From the cell containing the given text, extract its center point as [x, y] coordinate. 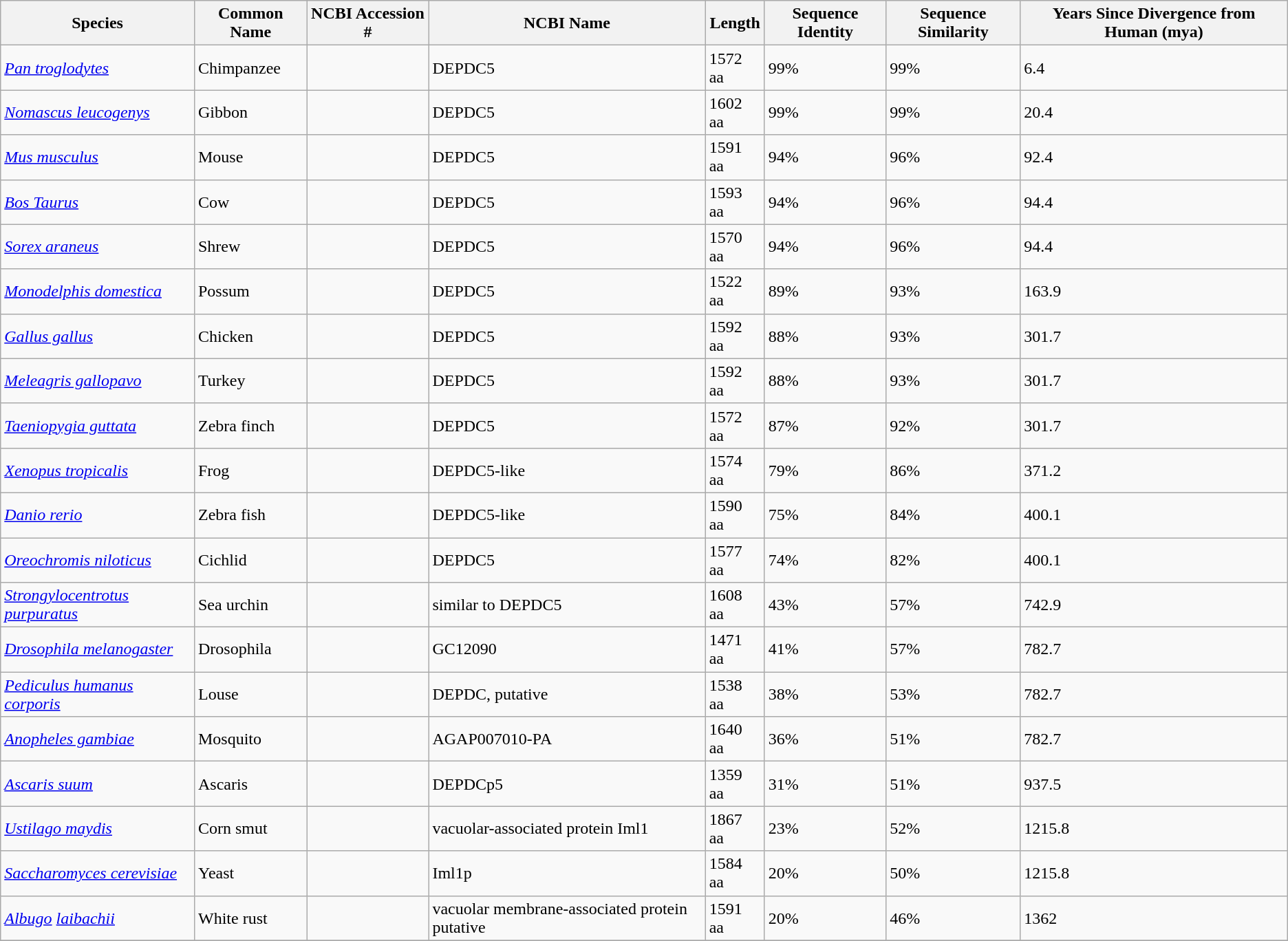
937.5 [1154, 784]
Common Name [250, 23]
Taeniopygia guttata [98, 425]
Gallus gallus [98, 336]
Ustilago maydis [98, 828]
Years Since Divergence from Human (mya) [1154, 23]
similar to DEPDC5 [567, 605]
GC12090 [567, 649]
DEPDC, putative [567, 695]
1471 aa [735, 649]
74% [826, 560]
Yeast [250, 874]
vacuolar membrane-associated protein putative [567, 918]
1640 aa [735, 739]
Saccharomyces cerevisiae [98, 874]
Corn smut [250, 828]
Sea urchin [250, 605]
82% [954, 560]
87% [826, 425]
Cichlid [250, 560]
DEPDCp5 [567, 784]
50% [954, 874]
92% [954, 425]
NCBI Accession # [367, 23]
Anopheles gambiae [98, 739]
92.4 [1154, 157]
Mouse [250, 157]
86% [954, 470]
1867 aa [735, 828]
89% [826, 292]
Bos Taurus [98, 202]
Monodelphis domestica [98, 292]
Albugo laibachii [98, 918]
1574 aa [735, 470]
Zebra fish [250, 515]
White rust [250, 918]
Ascaris [250, 784]
Frog [250, 470]
Gibbon [250, 113]
38% [826, 695]
Sequence Identity [826, 23]
43% [826, 605]
20.4 [1154, 113]
1570 aa [735, 246]
Shrew [250, 246]
1590 aa [735, 515]
Nomascus leucogenys [98, 113]
Species [98, 23]
NCBI Name [567, 23]
Mus musculus [98, 157]
163.9 [1154, 292]
Iml1p [567, 874]
84% [954, 515]
Mosquito [250, 739]
Possum [250, 292]
Zebra finch [250, 425]
1584 aa [735, 874]
Pan troglodytes [98, 67]
53% [954, 695]
1538 aa [735, 695]
6.4 [1154, 67]
Drosophila [250, 649]
Sequence Similarity [954, 23]
75% [826, 515]
Oreochromis niloticus [98, 560]
79% [826, 470]
1362 [1154, 918]
vacuolar-associated protein Iml1 [567, 828]
1608 aa [735, 605]
46% [954, 918]
31% [826, 784]
1359 aa [735, 784]
Danio rerio [98, 515]
AGAP007010-PA [567, 739]
Pediculus humanus corporis [98, 695]
Xenopus tropicalis [98, 470]
371.2 [1154, 470]
Drosophila melanogaster [98, 649]
1602 aa [735, 113]
1522 aa [735, 292]
52% [954, 828]
Meleagris gallopavo [98, 381]
41% [826, 649]
1593 aa [735, 202]
1577 aa [735, 560]
Louse [250, 695]
742.9 [1154, 605]
36% [826, 739]
Chicken [250, 336]
Turkey [250, 381]
Strongylocentrotus purpuratus [98, 605]
23% [826, 828]
Chimpanzee [250, 67]
Ascaris suum [98, 784]
Cow [250, 202]
Length [735, 23]
Sorex araneus [98, 246]
